Pinpoint the cell where the given text exists, returning its [X, Y] midpoint coordinate. 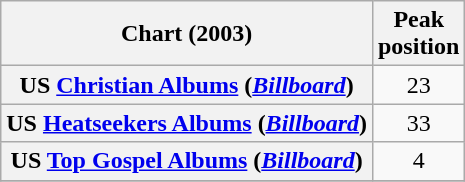
US Heatseekers Albums (Billboard) [187, 123]
US Top Gospel Albums (Billboard) [187, 161]
US Christian Albums (Billboard) [187, 85]
33 [418, 123]
Peakposition [418, 34]
23 [418, 85]
Chart (2003) [187, 34]
4 [418, 161]
